Search for the cell housing the specified text and yield its (x, y) center coordinate. 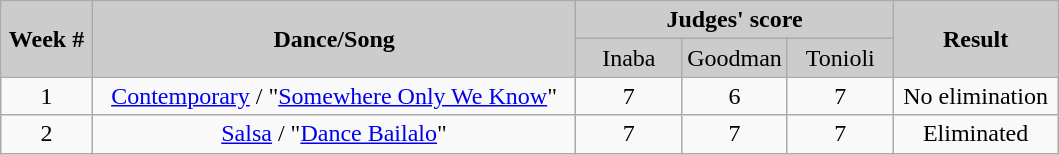
Contemporary / "Somewhere Only We Know" (334, 96)
2 (46, 134)
Dance/Song (334, 39)
Result (976, 39)
Week # (46, 39)
Tonioli (840, 58)
1 (46, 96)
Eliminated (976, 134)
6 (735, 96)
Salsa / "Dance Bailalo" (334, 134)
Judges' score (734, 20)
No elimination (976, 96)
Inaba (629, 58)
Goodman (735, 58)
